Scan for the cell matching the given text and deliver its (X, Y) coordinate at center. 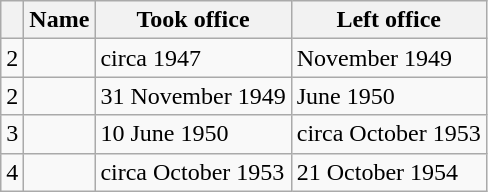
3 (12, 134)
21 October 1954 (388, 172)
June 1950 (388, 96)
November 1949 (388, 58)
circa 1947 (193, 58)
Left office (388, 20)
31 November 1949 (193, 96)
4 (12, 172)
Took office (193, 20)
10 June 1950 (193, 134)
Name (60, 20)
